For the text-containing cell, return its midpoint in (x, y) coordinate format. 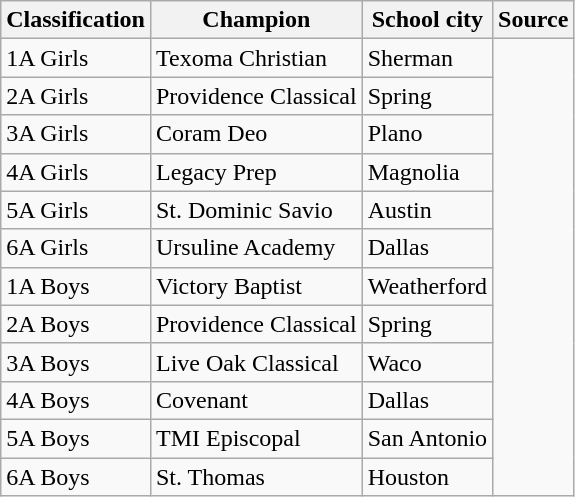
6A Girls (76, 248)
St. Thomas (256, 477)
5A Boys (76, 438)
1A Girls (76, 58)
3A Girls (76, 134)
School city (427, 20)
1A Boys (76, 286)
Magnolia (427, 172)
4A Boys (76, 400)
Sherman (427, 58)
Plano (427, 134)
Classification (76, 20)
2A Boys (76, 324)
3A Boys (76, 362)
Waco (427, 362)
Live Oak Classical (256, 362)
4A Girls (76, 172)
Victory Baptist (256, 286)
TMI Episcopal (256, 438)
San Antonio (427, 438)
Ursuline Academy (256, 248)
Legacy Prep (256, 172)
6A Boys (76, 477)
Coram Deo (256, 134)
Source (534, 20)
Texoma Christian (256, 58)
Covenant (256, 400)
Austin (427, 210)
Champion (256, 20)
Weatherford (427, 286)
2A Girls (76, 96)
5A Girls (76, 210)
Houston (427, 477)
St. Dominic Savio (256, 210)
